From the cell containing the given text, extract its center point as [x, y] coordinate. 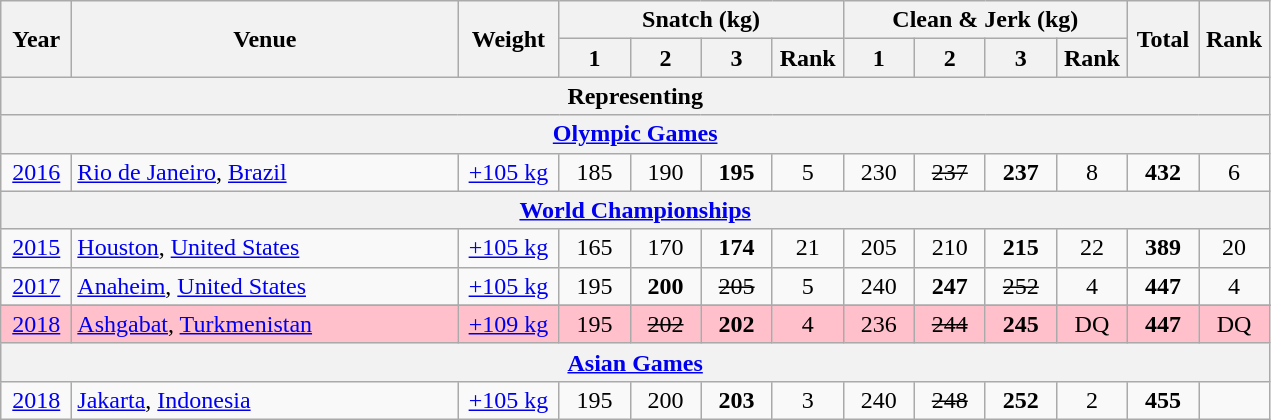
Anaheim, United States [265, 286]
248 [950, 400]
6 [1234, 172]
432 [1162, 172]
21 [808, 248]
230 [878, 172]
190 [666, 172]
Year [36, 39]
Clean & Jerk (kg) [985, 20]
165 [594, 248]
247 [950, 286]
Ashgabat, Turkmenistan [265, 324]
World Championships [636, 210]
Venue [265, 39]
203 [736, 400]
22 [1092, 248]
Weight [508, 39]
Jakarta, Indonesia [265, 400]
245 [1020, 324]
Rio de Janeiro, Brazil [265, 172]
236 [878, 324]
244 [950, 324]
Representing [636, 96]
2015 [36, 248]
455 [1162, 400]
Olympic Games [636, 134]
2016 [36, 172]
Total [1162, 39]
8 [1092, 172]
+109 kg [508, 324]
2017 [36, 286]
389 [1162, 248]
Houston, United States [265, 248]
Asian Games [636, 362]
215 [1020, 248]
20 [1234, 248]
170 [666, 248]
185 [594, 172]
Snatch (kg) [701, 20]
174 [736, 248]
210 [950, 248]
